Scan for the cell matching the given text and deliver its (x, y) coordinate at center. 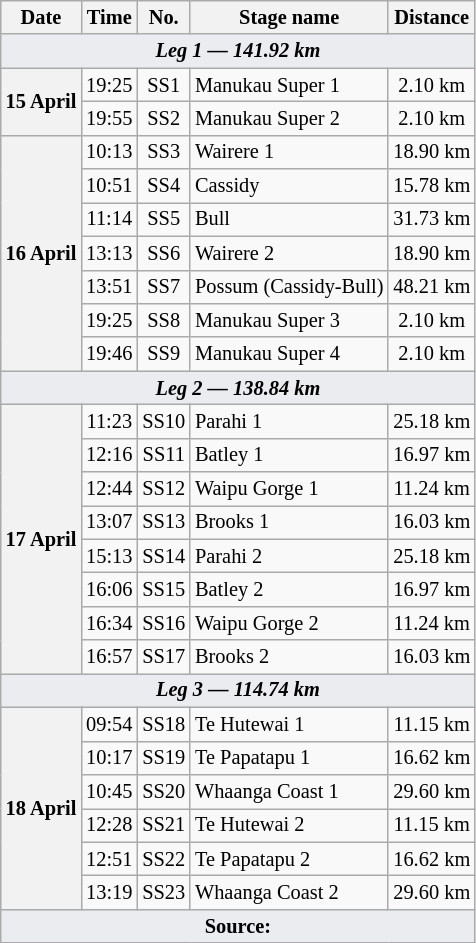
Batley 1 (289, 455)
Batley 2 (289, 589)
10:17 (109, 758)
10:51 (109, 186)
16:34 (109, 623)
12:28 (109, 825)
SS19 (164, 758)
15.78 km (432, 186)
Waipu Gorge 2 (289, 623)
Distance (432, 17)
SS18 (164, 724)
19:55 (109, 118)
Parahi 2 (289, 556)
Whaanga Coast 2 (289, 892)
SS13 (164, 522)
13:51 (109, 287)
09:54 (109, 724)
10:13 (109, 152)
Date (41, 17)
12:16 (109, 455)
13:13 (109, 253)
SS22 (164, 859)
SS6 (164, 253)
No. (164, 17)
SS15 (164, 589)
Te Papatapu 2 (289, 859)
Whaanga Coast 1 (289, 791)
SS16 (164, 623)
13:19 (109, 892)
19:46 (109, 354)
Stage name (289, 17)
SS1 (164, 85)
31.73 km (432, 219)
SS5 (164, 219)
SS17 (164, 657)
Possum (Cassidy-Bull) (289, 287)
Te Hutewai 1 (289, 724)
16:57 (109, 657)
17 April (41, 538)
Brooks 1 (289, 522)
16:06 (109, 589)
13:07 (109, 522)
18 April (41, 808)
SS7 (164, 287)
SS9 (164, 354)
15:13 (109, 556)
SS8 (164, 320)
Manukau Super 2 (289, 118)
Source: (238, 926)
Waipu Gorge 1 (289, 489)
SS10 (164, 421)
Bull (289, 219)
SS21 (164, 825)
Time (109, 17)
Cassidy (289, 186)
Parahi 1 (289, 421)
12:44 (109, 489)
Wairere 1 (289, 152)
Manukau Super 3 (289, 320)
10:45 (109, 791)
Te Papatapu 1 (289, 758)
SS4 (164, 186)
SS23 (164, 892)
SS2 (164, 118)
Leg 2 — 138.84 km (238, 388)
48.21 km (432, 287)
11:23 (109, 421)
SS20 (164, 791)
11:14 (109, 219)
SS14 (164, 556)
Wairere 2 (289, 253)
Manukau Super 1 (289, 85)
Leg 3 — 114.74 km (238, 690)
15 April (41, 102)
12:51 (109, 859)
Brooks 2 (289, 657)
SS11 (164, 455)
Leg 1 — 141.92 km (238, 51)
SS3 (164, 152)
SS12 (164, 489)
16 April (41, 253)
Te Hutewai 2 (289, 825)
Manukau Super 4 (289, 354)
